Identify which cell holds the provided text, then report its [x, y] central coordinate. 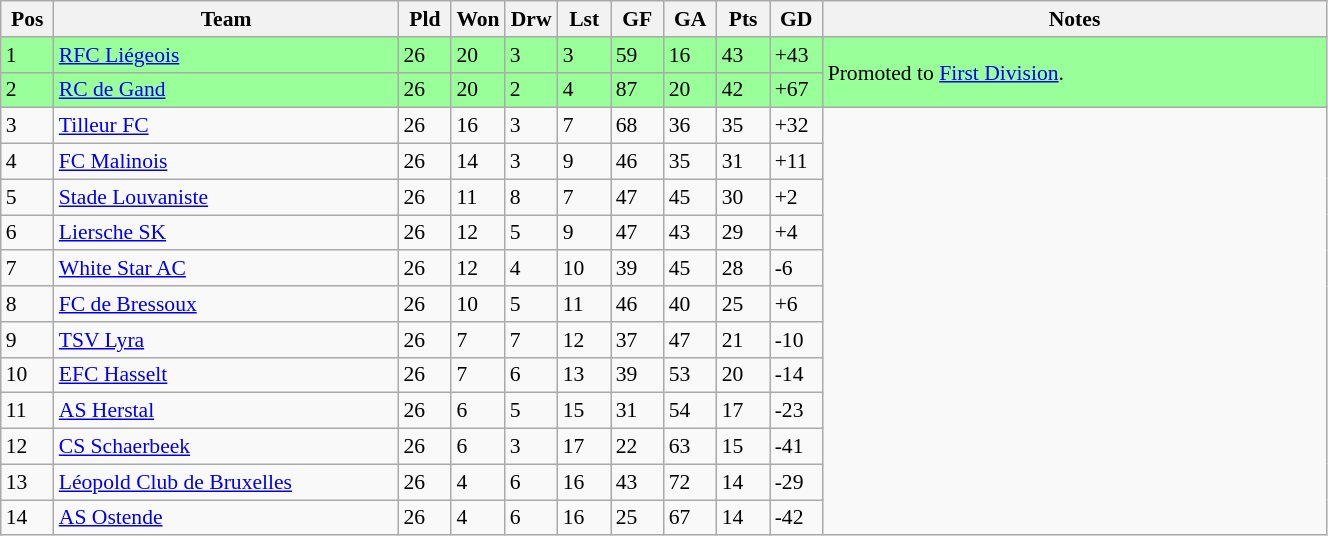
Won [478, 19]
+2 [796, 197]
Team [226, 19]
FC Malinois [226, 162]
22 [638, 447]
RC de Gand [226, 90]
37 [638, 340]
21 [744, 340]
-14 [796, 375]
Pld [424, 19]
1 [28, 55]
53 [690, 375]
-23 [796, 411]
EFC Hasselt [226, 375]
68 [638, 126]
42 [744, 90]
FC de Bressoux [226, 304]
63 [690, 447]
30 [744, 197]
87 [638, 90]
GD [796, 19]
-41 [796, 447]
29 [744, 233]
+43 [796, 55]
Léopold Club de Bruxelles [226, 482]
Liersche SK [226, 233]
Promoted to First Division. [1075, 72]
Pos [28, 19]
28 [744, 269]
CS Schaerbeek [226, 447]
+4 [796, 233]
Stade Louvaniste [226, 197]
+67 [796, 90]
RFC Liégeois [226, 55]
-42 [796, 518]
Tilleur FC [226, 126]
Lst [584, 19]
59 [638, 55]
GF [638, 19]
-29 [796, 482]
GA [690, 19]
54 [690, 411]
TSV Lyra [226, 340]
72 [690, 482]
40 [690, 304]
Drw [532, 19]
67 [690, 518]
AS Ostende [226, 518]
-6 [796, 269]
White Star AC [226, 269]
+32 [796, 126]
36 [690, 126]
Pts [744, 19]
+11 [796, 162]
-10 [796, 340]
Notes [1075, 19]
AS Herstal [226, 411]
+6 [796, 304]
